Find where the given text appears and provide that cell's center as [X, Y] coordinate. 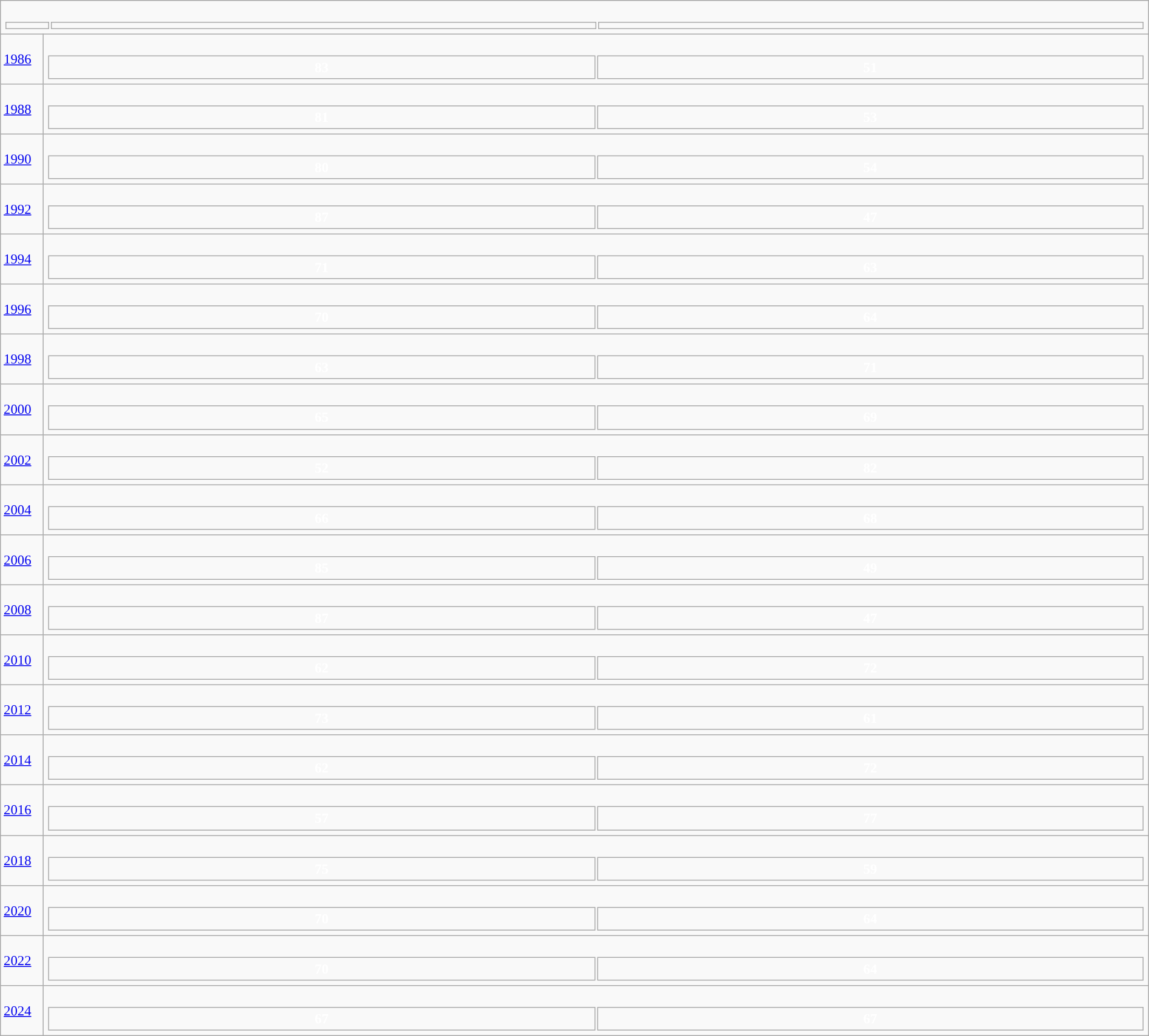
81 [322, 118]
63 71 [596, 360]
65 69 [596, 410]
73 61 [596, 710]
2004 [22, 510]
1986 [22, 59]
83 [322, 67]
80 [322, 167]
49 [870, 568]
65 [322, 418]
83 51 [596, 59]
61 [870, 719]
2002 [22, 459]
2006 [22, 560]
2020 [22, 910]
1996 [22, 309]
75 59 [596, 860]
82 [870, 468]
1998 [22, 360]
1990 [22, 159]
68 [870, 517]
2022 [22, 961]
59 [870, 869]
73 [322, 719]
80 54 [596, 159]
57 [322, 818]
52 82 [596, 459]
54 [870, 167]
85 49 [596, 560]
53 [870, 118]
2024 [22, 1011]
51 [870, 67]
2016 [22, 811]
2012 [22, 710]
77 [870, 818]
52 [322, 468]
1988 [22, 109]
2018 [22, 860]
66 [322, 517]
2014 [22, 760]
1992 [22, 210]
57 77 [596, 811]
1994 [22, 259]
81 53 [596, 109]
69 [870, 418]
2008 [22, 609]
66 68 [596, 510]
71 63 [596, 259]
2010 [22, 660]
75 [322, 869]
85 [322, 568]
2000 [22, 410]
67 67 [596, 1011]
